Detect which cell encompasses the target text, then output its [X, Y] center coordinate. 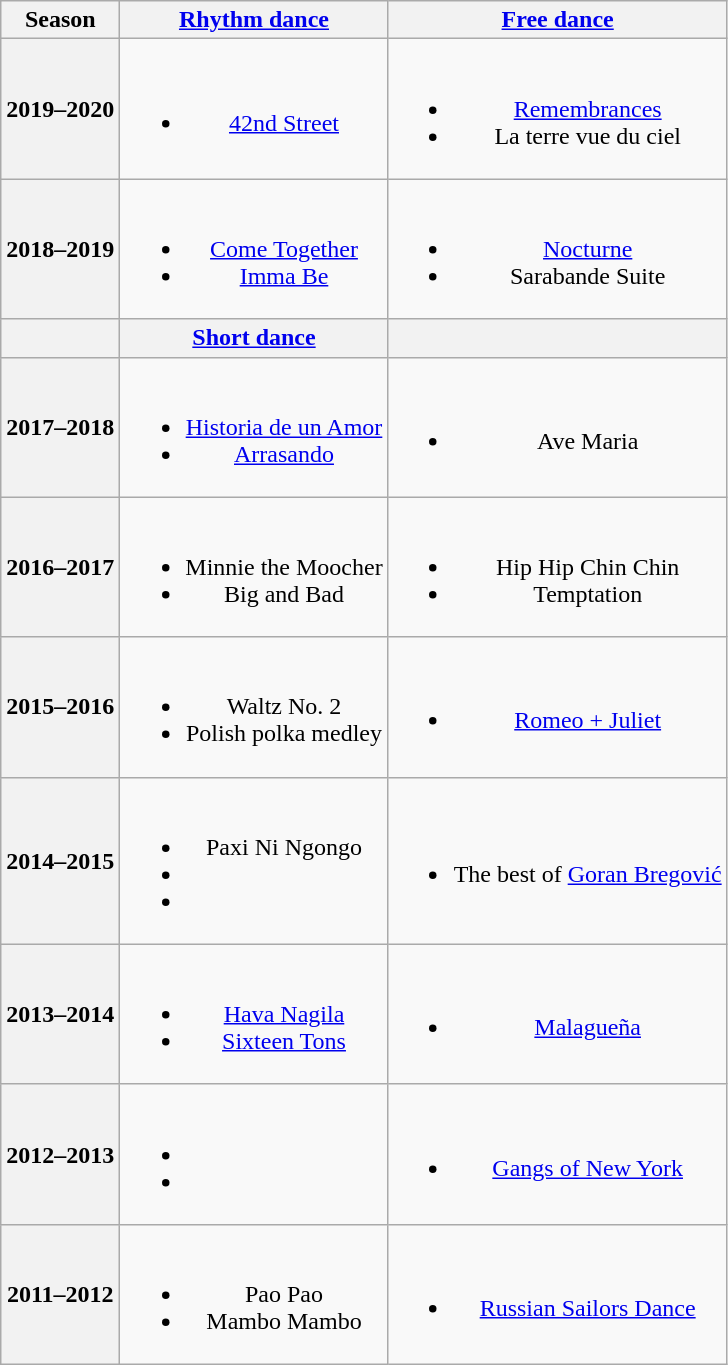
2012–2013 [60, 1154]
Russian Sailors Dance [558, 1294]
2019–2020 [60, 109]
Historia de un Amor Arrasando [254, 427]
2011–2012 [60, 1294]
Ave Maria [558, 427]
Pao Pao Mambo Mambo [254, 1294]
Season [60, 20]
Hava NagilaSixteen Tons [254, 1014]
Free dance [558, 20]
2015–2016 [60, 707]
Nocturne Sarabande Suite [558, 249]
Malagueña [558, 1014]
Rhythm dance [254, 20]
2016–2017 [60, 567]
2014–2015 [60, 860]
2017–2018 [60, 427]
Romeo + Juliet [558, 707]
The best of Goran Bregović [558, 860]
Short dance [254, 338]
2013–2014 [60, 1014]
Paxi Ni Ngongo [254, 860]
Come Together Imma Be [254, 249]
Remembrances La terre vue du ciel [558, 109]
42nd Street [254, 109]
Gangs of New York [558, 1154]
2018–2019 [60, 249]
Hip Hip Chin Chin Temptation [558, 567]
Waltz No. 2 Polish polka medley [254, 707]
Minnie the Moocher Big and Bad [254, 567]
